Determine the (X, Y) coordinate at the center of the cell enclosing the given text.  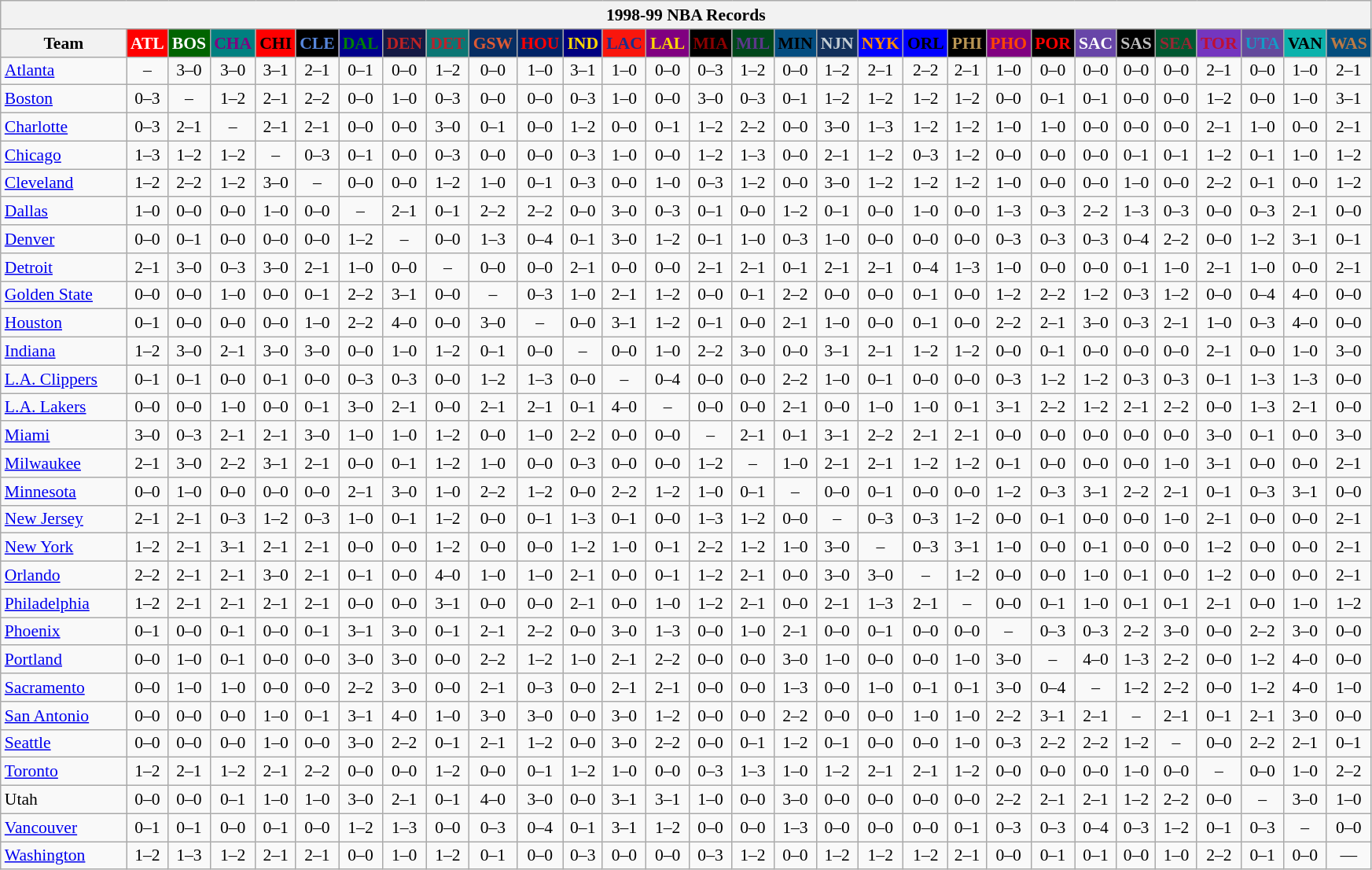
Indiana (64, 352)
MIN (795, 43)
DET (448, 43)
— (1349, 856)
Chicago (64, 155)
Team (64, 43)
Charlotte (64, 127)
POR (1053, 43)
Cleveland (64, 183)
SAC (1096, 43)
VAN (1305, 43)
Miami (64, 436)
New Jersey (64, 519)
Dallas (64, 212)
L.A. Clippers (64, 379)
CHI (275, 43)
New York (64, 547)
Atlanta (64, 71)
Washington (64, 856)
ORL (926, 43)
Houston (64, 323)
Toronto (64, 772)
SEA (1176, 43)
San Antonio (64, 716)
SAS (1136, 43)
Phoenix (64, 632)
TOR (1219, 43)
Golden State (64, 295)
IND (583, 43)
Utah (64, 800)
1998-99 NBA Records (686, 15)
Milwaukee (64, 463)
PHO (1008, 43)
Boston (64, 99)
Denver (64, 239)
LAL (668, 43)
ATL (148, 43)
NYK (881, 43)
LAC (624, 43)
CHA (233, 43)
GSW (494, 43)
Philadelphia (64, 603)
MIL (753, 43)
Seattle (64, 743)
Sacramento (64, 688)
BOS (189, 43)
Minnesota (64, 492)
L.A. Lakers (64, 407)
CLE (318, 43)
UTA (1263, 43)
DEN (404, 43)
PHI (967, 43)
Vancouver (64, 828)
HOU (539, 43)
WAS (1349, 43)
Orlando (64, 576)
NJN (837, 43)
Detroit (64, 267)
MIA (710, 43)
DAL (361, 43)
Portland (64, 660)
